Return [X, Y] of the center of cell containing provided text 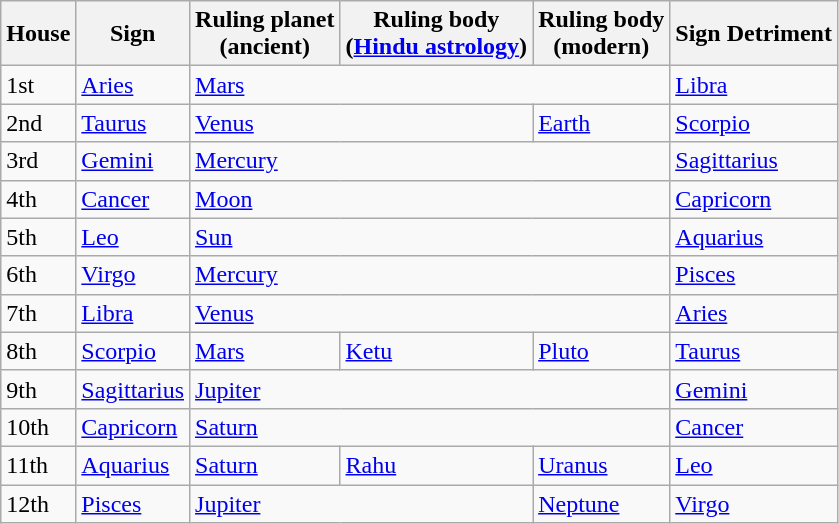
6th [38, 275]
10th [38, 427]
Uranus [602, 465]
Sign Detriment [754, 34]
Ruling planet(ancient) [265, 34]
11th [38, 465]
Neptune [602, 503]
Rahu [436, 465]
Moon [430, 199]
8th [38, 351]
3rd [38, 161]
4th [38, 199]
Ruling body(Hindu astrology) [436, 34]
House [38, 34]
Pluto [602, 351]
12th [38, 503]
1st [38, 85]
Ruling body(modern) [602, 34]
Sign [133, 34]
9th [38, 389]
7th [38, 313]
Ketu [436, 351]
Sun [430, 237]
2nd [38, 123]
Earth [602, 123]
5th [38, 237]
